Search for the cell housing the specified text and yield its (X, Y) center coordinate. 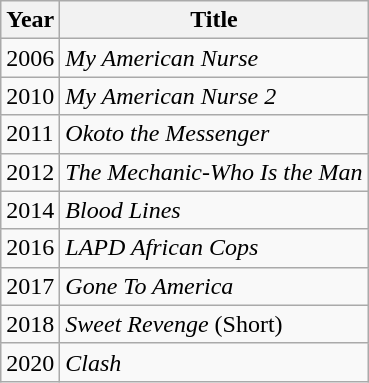
The Mechanic-Who Is the Man (214, 172)
2014 (30, 210)
2020 (30, 362)
Gone To America (214, 286)
Year (30, 20)
Okoto the Messenger (214, 134)
2011 (30, 134)
2018 (30, 324)
Clash (214, 362)
2016 (30, 248)
Blood Lines (214, 210)
My American Nurse (214, 58)
Title (214, 20)
2012 (30, 172)
LAPD African Cops (214, 248)
My American Nurse 2 (214, 96)
2006 (30, 58)
2017 (30, 286)
2010 (30, 96)
Sweet Revenge (Short) (214, 324)
